Determine the [X, Y] coordinate at the center of the cell enclosing the given text.  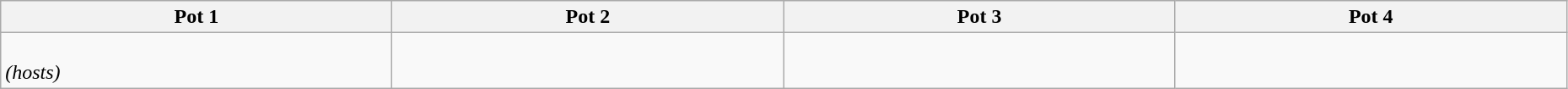
(hosts) [197, 61]
Pot 2 [588, 17]
Pot 1 [197, 17]
Pot 3 [979, 17]
Pot 4 [1371, 17]
